Return [x, y] of the center of cell containing provided text 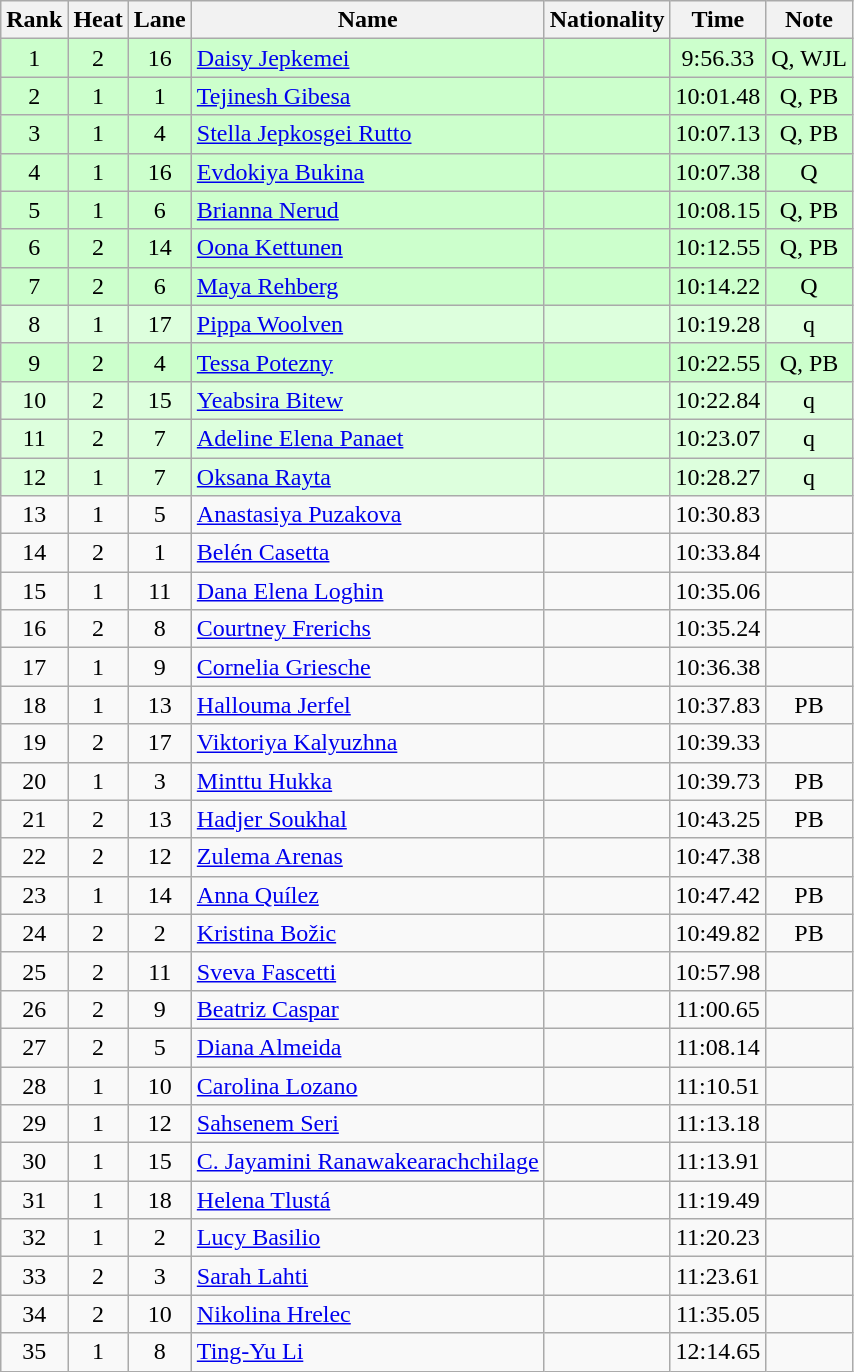
11:19.49 [718, 1200]
10:57.98 [718, 971]
Lane [160, 20]
Nationality [607, 20]
11:08.14 [718, 1047]
10:43.25 [718, 819]
10:37.83 [718, 705]
10:23.07 [718, 438]
Yeabsira Bitew [368, 400]
Beatriz Caspar [368, 1009]
Tejinesh Gibesa [368, 96]
C. Jayamini Ranawakearachchilage [368, 1162]
10:39.73 [718, 781]
Rank [34, 20]
Zulema Arenas [368, 857]
10:30.83 [718, 515]
10:12.55 [718, 248]
10:07.13 [718, 134]
10:22.55 [718, 362]
Heat [98, 20]
Sarah Lahti [368, 1276]
Nikolina Hrelec [368, 1314]
29 [34, 1124]
11:10.51 [718, 1085]
11:00.65 [718, 1009]
Hallouma Jerfel [368, 705]
Stella Jepkosgei Rutto [368, 134]
Hadjer Soukhal [368, 819]
10:33.84 [718, 553]
Note [810, 20]
Maya Rehberg [368, 286]
10:19.28 [718, 324]
Evdokiya Bukina [368, 172]
10:07.38 [718, 172]
Cornelia Griesche [368, 667]
10:22.84 [718, 400]
20 [34, 781]
35 [34, 1352]
19 [34, 743]
24 [34, 933]
Anna Quílez [368, 895]
10:47.38 [718, 857]
10:28.27 [718, 477]
11:13.91 [718, 1162]
11:13.18 [718, 1124]
Carolina Lozano [368, 1085]
Belén Casetta [368, 553]
11:35.05 [718, 1314]
21 [34, 819]
26 [34, 1009]
11:20.23 [718, 1238]
Brianna Nerud [368, 210]
28 [34, 1085]
12:14.65 [718, 1352]
27 [34, 1047]
10:14.22 [718, 286]
10:35.24 [718, 629]
Name [368, 20]
22 [34, 857]
25 [34, 971]
Viktoriya Kalyuzhna [368, 743]
Daisy Jepkemei [368, 58]
Time [718, 20]
Kristina Božic [368, 933]
34 [34, 1314]
Lucy Basilio [368, 1238]
10:36.38 [718, 667]
Helena Tlustá [368, 1200]
10:49.82 [718, 933]
9:56.33 [718, 58]
Sahsenem Seri [368, 1124]
32 [34, 1238]
30 [34, 1162]
Q, WJL [810, 58]
Courtney Frerichs [368, 629]
10:39.33 [718, 743]
Oksana Rayta [368, 477]
Diana Almeida [368, 1047]
10:01.48 [718, 96]
Pippa Woolven [368, 324]
10:35.06 [718, 591]
Anastasiya Puzakova [368, 515]
Adeline Elena Panaet [368, 438]
10:47.42 [718, 895]
33 [34, 1276]
Dana Elena Loghin [368, 591]
Minttu Hukka [368, 781]
11:23.61 [718, 1276]
Ting-Yu Li [368, 1352]
Sveva Fascetti [368, 971]
10:08.15 [718, 210]
Oona Kettunen [368, 248]
23 [34, 895]
31 [34, 1200]
Tessa Potezny [368, 362]
